Provide the (X, Y) coordinate of the cell's center where the given text is located.  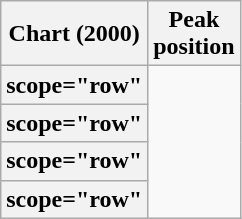
Peakposition (194, 34)
Chart (2000) (74, 34)
